Find where the given text appears and provide that cell's center as [X, Y] coordinate. 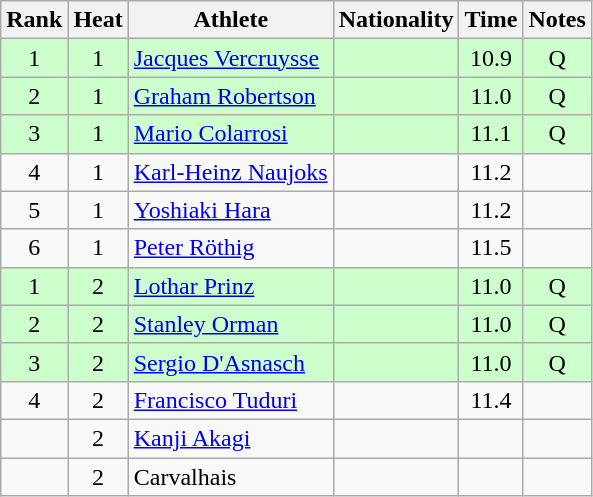
Peter Röthig [230, 248]
Carvalhais [230, 477]
Notes [557, 20]
Graham Robertson [230, 96]
5 [34, 210]
Heat [98, 20]
Lothar Prinz [230, 286]
Yoshiaki Hara [230, 210]
11.5 [491, 248]
Kanji Akagi [230, 438]
Francisco Tuduri [230, 400]
Stanley Orman [230, 324]
6 [34, 248]
Nationality [396, 20]
Jacques Vercruysse [230, 58]
Sergio D'Asnasch [230, 362]
10.9 [491, 58]
Time [491, 20]
Rank [34, 20]
11.1 [491, 134]
Karl-Heinz Naujoks [230, 172]
11.4 [491, 400]
Athlete [230, 20]
Mario Colarrosi [230, 134]
